Detect which cell encompasses the target text, then output its (x, y) center coordinate. 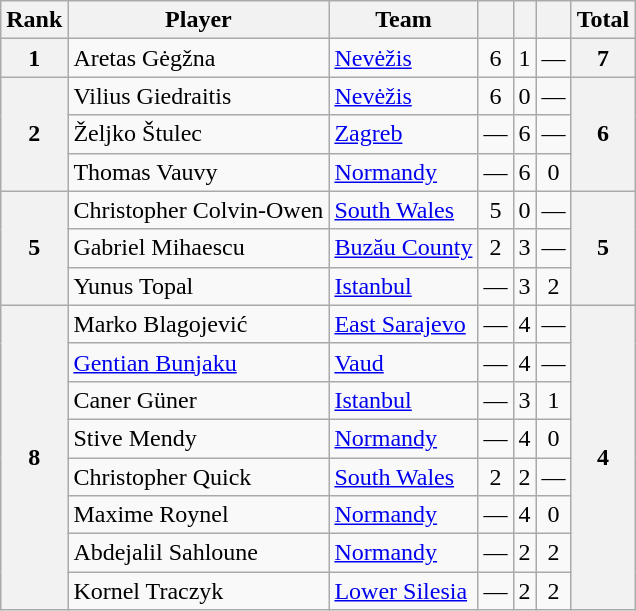
Abdejalil Sahloune (198, 553)
Vaud (404, 362)
Caner Güner (198, 400)
East Sarajevo (404, 324)
Christopher Quick (198, 477)
Lower Silesia (404, 591)
Team (404, 20)
Maxime Roynel (198, 515)
Marko Blagojević (198, 324)
Kornel Traczyk (198, 591)
Thomas Vauvy (198, 172)
Gabriel Mihaescu (198, 248)
8 (34, 457)
Gentian Bunjaku (198, 362)
Stive Mendy (198, 438)
Christopher Colvin-Owen (198, 210)
Vilius Giedraitis (198, 96)
Aretas Gėgžna (198, 58)
7 (603, 58)
Total (603, 20)
Zagreb (404, 134)
Player (198, 20)
Yunus Topal (198, 286)
Željko Štulec (198, 134)
Buzău County (404, 248)
Rank (34, 20)
